Pinpoint the cell where the given text exists, returning its [x, y] midpoint coordinate. 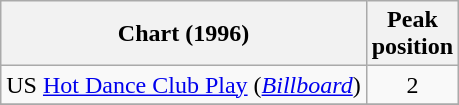
US Hot Dance Club Play (Billboard) [184, 85]
Peakposition [412, 34]
Chart (1996) [184, 34]
2 [412, 85]
